Pinpoint the cell where the given text exists, returning its (x, y) midpoint coordinate. 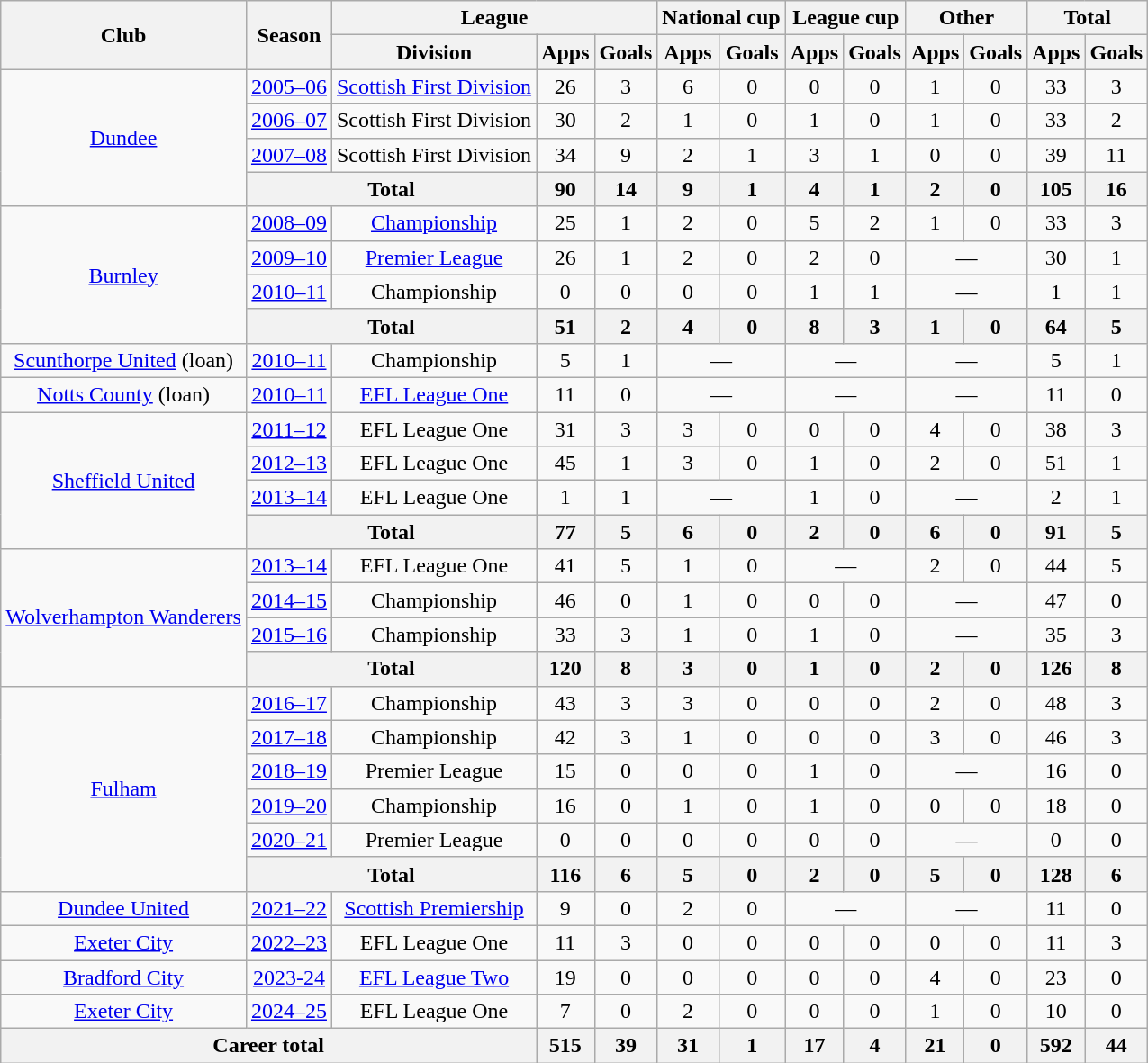
7 (565, 1012)
Scottish Premiership (434, 908)
64 (1056, 326)
2018–19 (288, 771)
2019–20 (288, 806)
41 (565, 566)
Fulham (124, 788)
116 (565, 874)
2011–12 (288, 429)
90 (565, 189)
Career total (268, 1046)
128 (1056, 874)
23 (1056, 977)
Bradford City (124, 977)
25 (565, 223)
2023-24 (288, 977)
League cup (845, 18)
105 (1056, 189)
2005–06 (288, 86)
77 (565, 532)
45 (565, 464)
126 (1056, 669)
Division (434, 52)
2024–25 (288, 1012)
Sheffield United (124, 481)
2015–16 (288, 635)
Notts County (loan) (124, 394)
Scunthorpe United (loan) (124, 360)
15 (565, 771)
42 (565, 737)
592 (1056, 1046)
47 (1056, 600)
2021–22 (288, 908)
EFL League Two (434, 977)
2017–18 (288, 737)
2006–07 (288, 121)
2014–15 (288, 600)
515 (565, 1046)
17 (814, 1046)
38 (1056, 429)
Wolverhampton Wanderers (124, 617)
2016–17 (288, 703)
2007–08 (288, 155)
10 (1056, 1012)
2009–10 (288, 257)
Dundee (124, 138)
35 (1056, 635)
Season (288, 35)
Other (966, 18)
Dundee United (124, 908)
21 (935, 1046)
14 (626, 189)
2022–23 (288, 942)
43 (565, 703)
Club (124, 35)
91 (1056, 532)
2020–21 (288, 840)
League (493, 18)
34 (565, 155)
18 (1056, 806)
Burnley (124, 275)
2008–09 (288, 223)
19 (565, 977)
2012–13 (288, 464)
National cup (721, 18)
120 (565, 669)
48 (1056, 703)
